Output the (X, Y) coordinate of the center of the cell containing the given text.  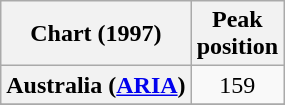
159 (237, 85)
Chart (1997) (96, 34)
Australia (ARIA) (96, 85)
Peakposition (237, 34)
